Detect which cell encompasses the target text, then output its [x, y] center coordinate. 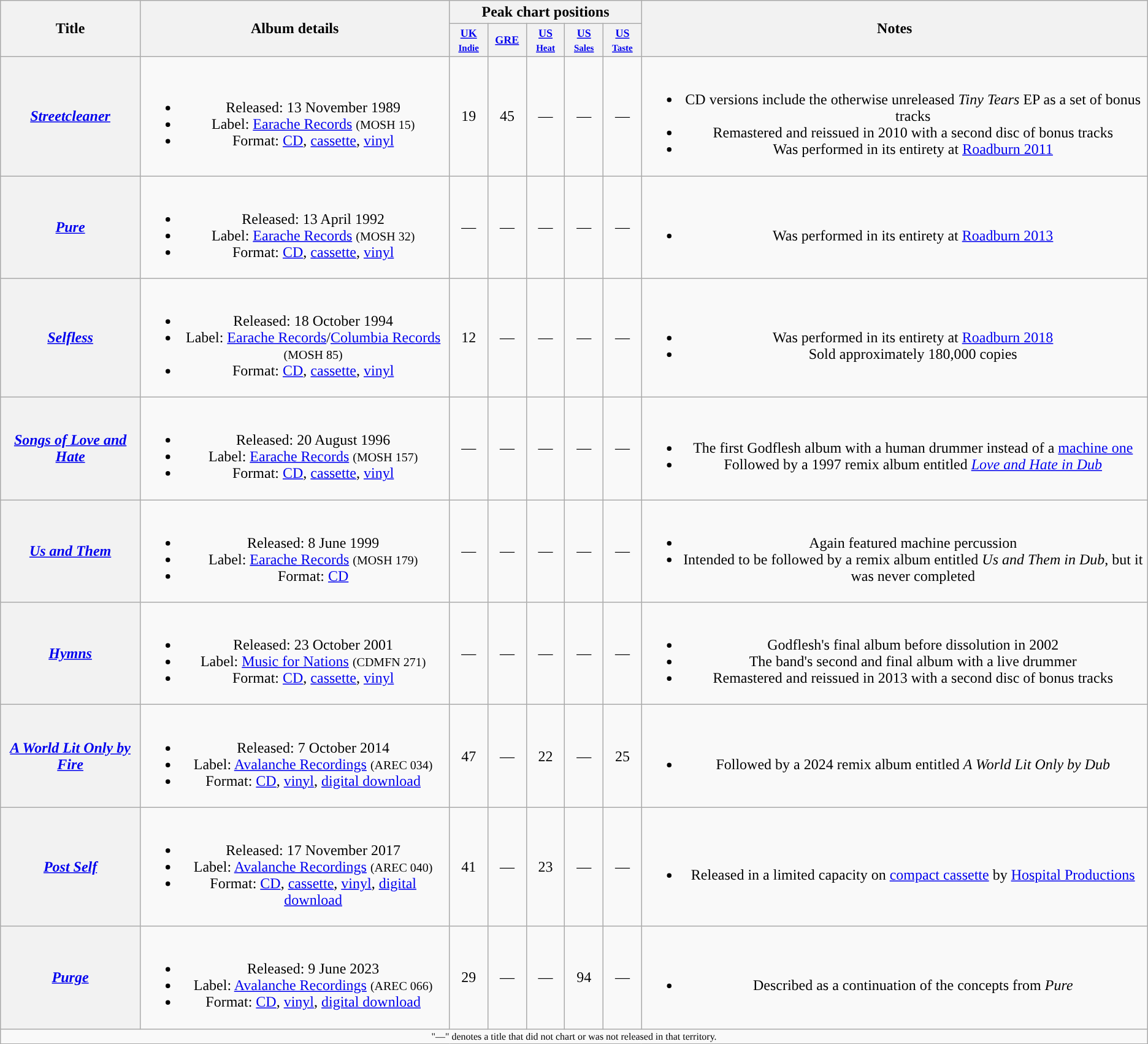
Released: 20 August 1996Label: Earache Records (MOSH 157)Format: CD, cassette, vinyl [294, 449]
Was performed in its entirety at Roadburn 2018Sold approximately 180,000 copies [894, 338]
29 [469, 978]
Pure [71, 227]
Followed by a 2024 remix album entitled A World Lit Only by Dub [894, 756]
Selfless [71, 338]
23 [546, 867]
Released: 23 October 2001Label: Music for Nations (CDMFN 271)Format: CD, cassette, vinyl [294, 654]
Songs of Love and Hate [71, 449]
Album details [294, 29]
Notes [894, 29]
22 [546, 756]
Released: 18 October 1994Label: Earache Records/Columbia Records (MOSH 85)Format: CD, cassette, vinyl [294, 338]
US Taste [623, 40]
Was performed in its entirety at Roadburn 2013 [894, 227]
The first Godflesh album with a human drummer instead of a machine oneFollowed by a 1997 remix album entitled Love and Hate in Dub [894, 449]
45 [508, 116]
Hymns [71, 654]
Title [71, 29]
US Sales [584, 40]
25 [623, 756]
Described as a continuation of the concepts from Pure [894, 978]
12 [469, 338]
Released in a limited capacity on compact cassette by Hospital Productions [894, 867]
Streetcleaner [71, 116]
Purge [71, 978]
Released: 8 June 1999Label: Earache Records (MOSH 179)Format: CD [294, 551]
Released: 9 June 2023Label: Avalanche Recordings (AREC 066)Format: CD, vinyl, digital download [294, 978]
Released: 13 April 1992Label: Earache Records (MOSH 32)Format: CD, cassette, vinyl [294, 227]
UK Indie [469, 40]
US Heat [546, 40]
Post Self [71, 867]
"—" denotes a title that did not chart or was not released in that territory. [574, 1036]
Released: 7 October 2014Label: Avalanche Recordings (AREC 034)Format: CD, vinyl, digital download [294, 756]
19 [469, 116]
41 [469, 867]
Released: 17 November 2017Label: Avalanche Recordings (AREC 040)Format: CD, cassette, vinyl, digital download [294, 867]
A World Lit Only by Fire [71, 756]
47 [469, 756]
Released: 13 November 1989Label: Earache Records (MOSH 15)Format: CD, cassette, vinyl [294, 116]
GRE [508, 40]
Peak chart positions [546, 12]
94 [584, 978]
Us and Them [71, 551]
Again featured machine percussionIntended to be followed by a remix album entitled Us and Them in Dub, but it was never completed [894, 551]
